Output the [x, y] coordinate of the center of the cell containing the given text.  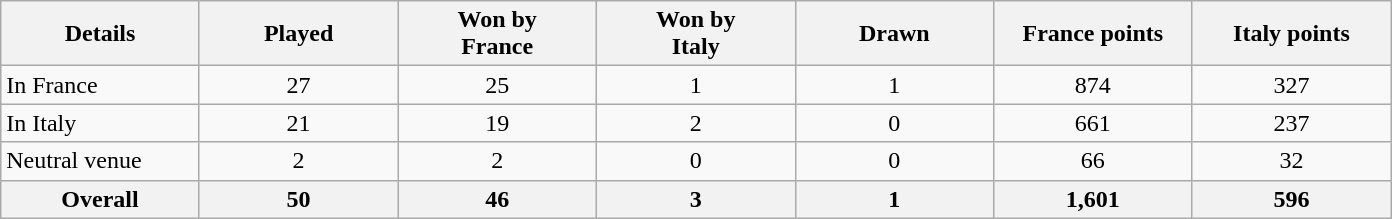
In Italy [100, 123]
50 [298, 199]
Won byItaly [696, 34]
Drawn [894, 34]
21 [298, 123]
25 [498, 85]
874 [1094, 85]
46 [498, 199]
596 [1292, 199]
19 [498, 123]
Played [298, 34]
27 [298, 85]
237 [1292, 123]
Italy points [1292, 34]
66 [1094, 161]
Neutral venue [100, 161]
Overall [100, 199]
Details [100, 34]
In France [100, 85]
327 [1292, 85]
France points [1094, 34]
Won byFrance [498, 34]
1,601 [1094, 199]
661 [1094, 123]
3 [696, 199]
32 [1292, 161]
